Capture the cell that displays the provided text and extract its (X, Y) central coordinate. 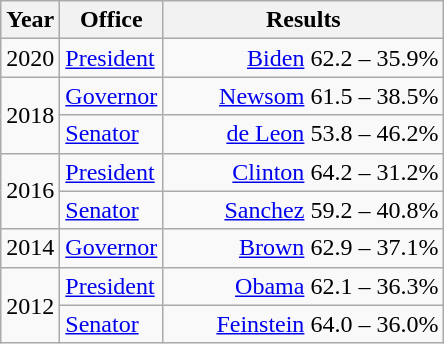
Office (112, 20)
Obama 62.1 – 36.3% (304, 286)
Clinton 64.2 – 31.2% (304, 172)
2014 (30, 248)
2016 (30, 191)
Sanchez 59.2 – 40.8% (304, 210)
Newsom 61.5 – 38.5% (304, 96)
Results (304, 20)
2020 (30, 58)
de Leon 53.8 – 46.2% (304, 134)
2018 (30, 115)
2012 (30, 305)
Brown 62.9 – 37.1% (304, 248)
Biden 62.2 – 35.9% (304, 58)
Year (30, 20)
Feinstein 64.0 – 36.0% (304, 324)
